Find where the given text appears and provide that cell's center as [X, Y] coordinate. 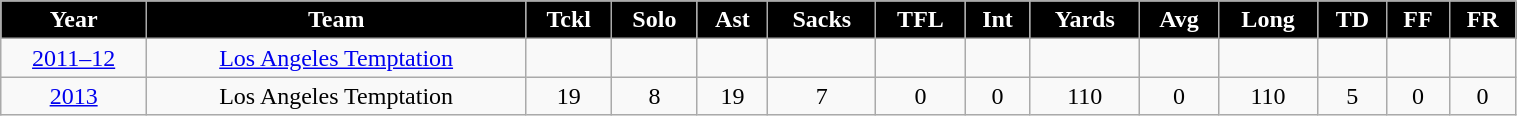
7 [822, 96]
Year [74, 20]
Ast [732, 20]
FF [1418, 20]
Solo [654, 20]
Int [998, 20]
TD [1352, 20]
8 [654, 96]
5 [1352, 96]
Sacks [822, 20]
2013 [74, 96]
Long [1268, 20]
Tckl [569, 20]
TFL [920, 20]
Avg [1179, 20]
Yards [1085, 20]
FR [1482, 20]
2011–12 [74, 58]
Team [336, 20]
